Locate the cell with the specified text and output its [X, Y] center coordinate. 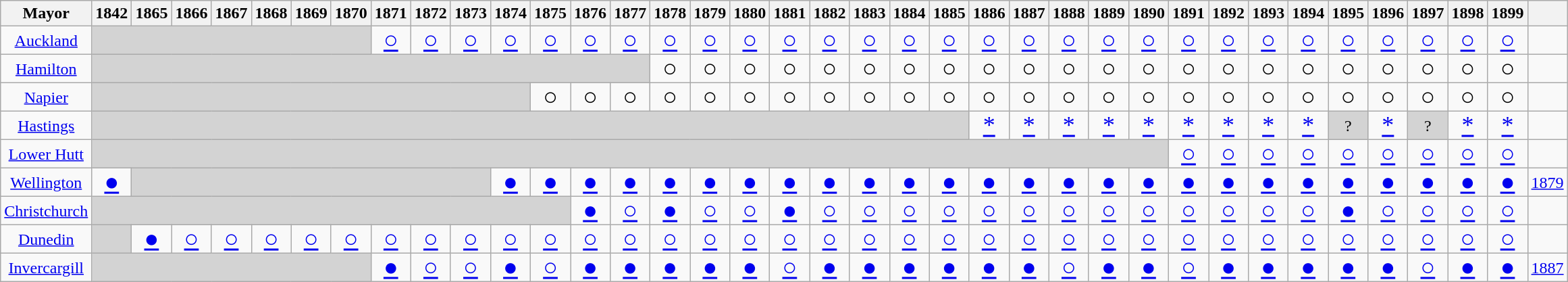
Hastings [46, 126]
1875 [550, 14]
Hamilton [46, 69]
1867 [231, 14]
1842 [112, 14]
1880 [750, 14]
1876 [590, 14]
1889 [1109, 14]
1896 [1388, 14]
Dunedin [46, 239]
1897 [1428, 14]
1872 [431, 14]
Invercargill [46, 268]
1866 [192, 14]
1877 [631, 14]
1891 [1188, 14]
Wellington [46, 183]
Lower Hutt [46, 154]
Auckland [46, 41]
Mayor [46, 14]
1874 [511, 14]
1898 [1468, 14]
1868 [271, 14]
1885 [949, 14]
1869 [311, 14]
1871 [390, 14]
1883 [870, 14]
1890 [1148, 14]
1886 [989, 14]
1873 [470, 14]
1899 [1507, 14]
1895 [1348, 14]
1893 [1268, 14]
1882 [829, 14]
Napier [46, 97]
1884 [909, 14]
1894 [1309, 14]
1892 [1229, 14]
1870 [351, 14]
Christchurch [46, 211]
1888 [1068, 14]
1878 [670, 14]
1881 [790, 14]
1865 [151, 14]
